Extract the (x, y) coordinate from the center of the cell holding the provided text.  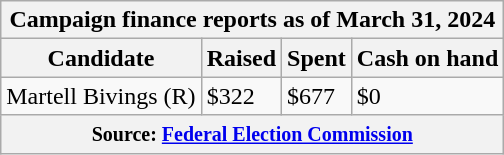
Candidate (101, 58)
$677 (317, 96)
Raised (241, 58)
Source: Federal Election Commission (252, 134)
$0 (427, 96)
Cash on hand (427, 58)
Campaign finance reports as of March 31, 2024 (252, 20)
Spent (317, 58)
Martell Bivings (R) (101, 96)
$322 (241, 96)
